Capture the cell that displays the provided text and extract its (X, Y) central coordinate. 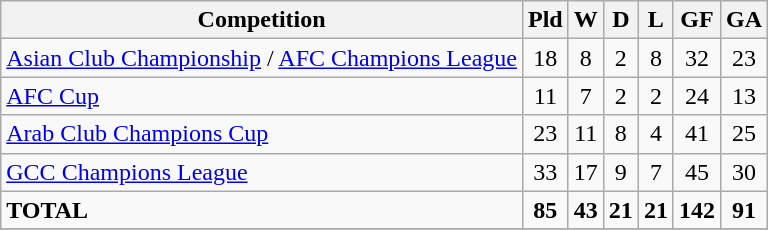
25 (744, 134)
Asian Club Championship / AFC Champions League (262, 58)
24 (696, 96)
D (620, 20)
Competition (262, 20)
45 (696, 172)
85 (545, 210)
18 (545, 58)
GCC Champions League (262, 172)
TOTAL (262, 210)
Arab Club Champions Cup (262, 134)
13 (744, 96)
GA (744, 20)
17 (586, 172)
30 (744, 172)
41 (696, 134)
32 (696, 58)
GF (696, 20)
4 (656, 134)
Pld (545, 20)
AFC Cup (262, 96)
9 (620, 172)
L (656, 20)
142 (696, 210)
W (586, 20)
33 (545, 172)
43 (586, 210)
91 (744, 210)
